Scan for the cell matching the given text and deliver its [x, y] coordinate at center. 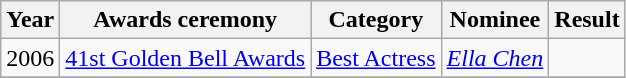
41st Golden Bell Awards [186, 58]
Category [376, 20]
Year [30, 20]
Result [587, 20]
Nominee [495, 20]
Best Actress [376, 58]
2006 [30, 58]
Ella Chen [495, 58]
Awards ceremony [186, 20]
